Detect which cell encompasses the target text, then output its (X, Y) center coordinate. 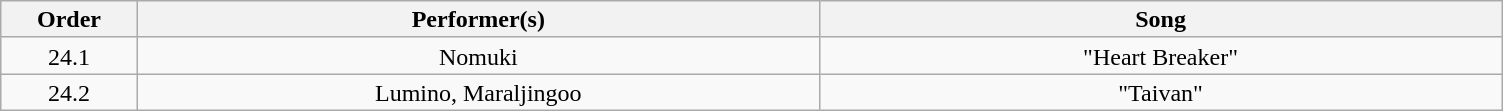
Performer(s) (478, 20)
Order (69, 20)
Lumino, Maraljingoo (478, 92)
Song (1160, 20)
"Heart Breaker" (1160, 56)
"Taivan" (1160, 92)
24.2 (69, 92)
Nomuki (478, 56)
24.1 (69, 56)
